From the cell containing the given text, extract its center point as [x, y] coordinate. 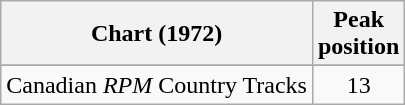
Peakposition [358, 34]
Canadian RPM Country Tracks [157, 85]
13 [358, 85]
Chart (1972) [157, 34]
